Return [X, Y] of the center of cell containing provided text 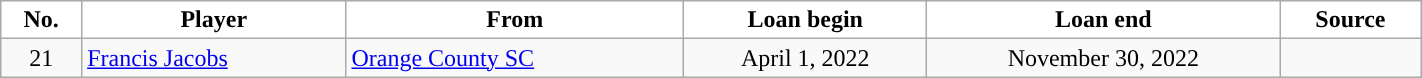
Orange County SC [515, 58]
Player [214, 20]
Source [1351, 20]
21 [42, 58]
Francis Jacobs [214, 58]
Loan begin [806, 20]
From [515, 20]
No. [42, 20]
April 1, 2022 [806, 58]
Loan end [1104, 20]
November 30, 2022 [1104, 58]
